Locate the cell with the specified text and output its [X, Y] center coordinate. 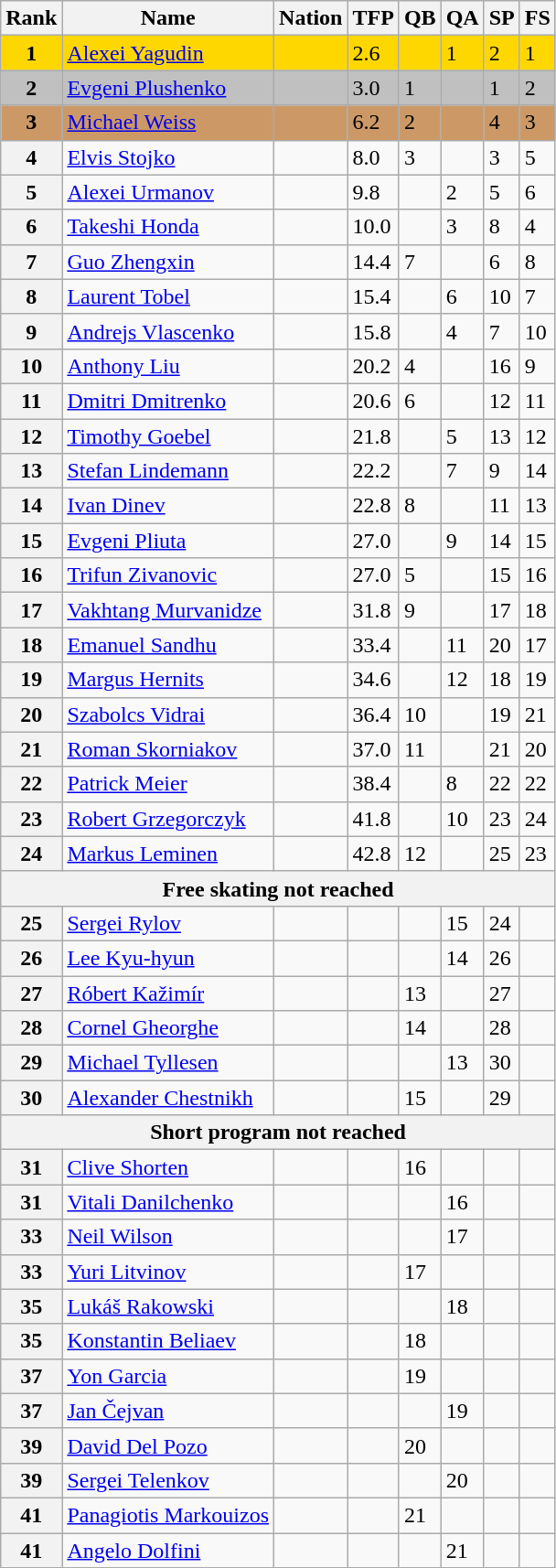
42.8 [373, 854]
Robert Grzegorczyk [168, 819]
Lukáš Rakowski [168, 1306]
Vitali Danilchenko [168, 1202]
Alexander Chestnikh [168, 1098]
15.8 [373, 331]
20.2 [373, 366]
2.6 [373, 53]
Lee Kyu-hyun [168, 958]
Guo Zhengxin [168, 262]
Trifun Zivanovic [168, 575]
Elvis Stojko [168, 157]
9.8 [373, 192]
14.4 [373, 262]
SP [501, 18]
34.6 [373, 680]
Yon Garcia [168, 1376]
Cornel Gheorghe [168, 1028]
Stefan Lindemann [168, 471]
22.8 [373, 506]
41.8 [373, 819]
21.8 [373, 436]
Konstantin Beliaev [168, 1341]
David Del Pozo [168, 1445]
Evgeni Plushenko [168, 88]
36.4 [373, 714]
Markus Leminen [168, 854]
QA [463, 18]
Róbert Kažimír [168, 993]
Name [168, 18]
15.4 [373, 296]
6.2 [373, 123]
Nation [311, 18]
Sergei Rylov [168, 923]
Patrick Meier [168, 784]
Panagiotis Markouizos [168, 1515]
Clive Shorten [168, 1167]
TFP [373, 18]
33.4 [373, 645]
Evgeni Pliuta [168, 541]
Yuri Litvinov [168, 1272]
Jan Čejvan [168, 1411]
Sergei Telenkov [168, 1480]
QB [420, 18]
Angelo Dolfini [168, 1551]
38.4 [373, 784]
Vakhtang Murvanidze [168, 610]
Laurent Tobel [168, 296]
Andrejs Vlascenko [168, 331]
37.0 [373, 749]
8.0 [373, 157]
3.0 [373, 88]
Rank [31, 18]
Anthony Liu [168, 366]
20.6 [373, 401]
Timothy Goebel [168, 436]
Emanuel Sandhu [168, 645]
Free skating not reached [278, 888]
Dmitri Dmitrenko [168, 401]
FS [538, 18]
10.0 [373, 227]
22.2 [373, 471]
Short program not reached [278, 1133]
Michael Weiss [168, 123]
Roman Skorniakov [168, 749]
Alexei Urmanov [168, 192]
Ivan Dinev [168, 506]
Michael Tyllesen [168, 1063]
31.8 [373, 610]
Margus Hernits [168, 680]
Takeshi Honda [168, 227]
Alexei Yagudin [168, 53]
Szabolcs Vidrai [168, 714]
Neil Wilson [168, 1237]
